For the text-containing cell, return its midpoint in [x, y] coordinate format. 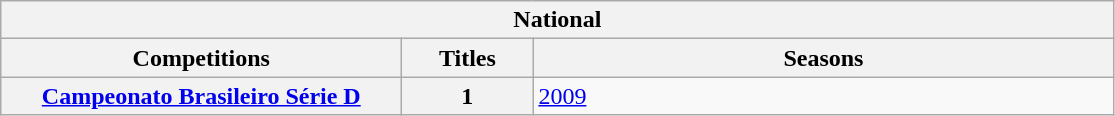
Competitions [202, 58]
2009 [824, 96]
National [558, 20]
Seasons [824, 58]
Campeonato Brasileiro Série D [202, 96]
1 [468, 96]
Titles [468, 58]
